Identify which cell holds the provided text, then report its [X, Y] central coordinate. 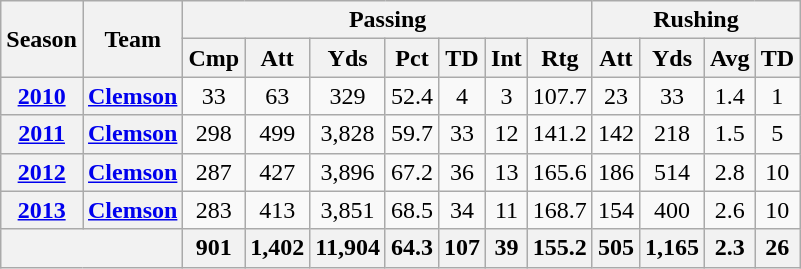
413 [278, 210]
165.6 [560, 172]
2013 [42, 210]
287 [214, 172]
68.5 [412, 210]
283 [214, 210]
2.8 [730, 172]
Rushing [696, 20]
218 [672, 134]
52.4 [412, 96]
59.7 [412, 134]
Team [132, 39]
107.7 [560, 96]
901 [214, 248]
12 [507, 134]
514 [672, 172]
2010 [42, 96]
36 [462, 172]
168.7 [560, 210]
3 [507, 96]
107 [462, 248]
Int [507, 58]
Avg [730, 58]
2.6 [730, 210]
39 [507, 248]
1 [777, 96]
3,851 [348, 210]
400 [672, 210]
5 [777, 134]
1.4 [730, 96]
505 [616, 248]
Cmp [214, 58]
11 [507, 210]
Season [42, 39]
499 [278, 134]
155.2 [560, 248]
1.5 [730, 134]
26 [777, 248]
329 [348, 96]
63 [278, 96]
4 [462, 96]
11,904 [348, 248]
34 [462, 210]
3,896 [348, 172]
186 [616, 172]
298 [214, 134]
64.3 [412, 248]
1,402 [278, 248]
13 [507, 172]
67.2 [412, 172]
2012 [42, 172]
141.2 [560, 134]
Pct [412, 58]
2011 [42, 134]
23 [616, 96]
154 [616, 210]
Rtg [560, 58]
1,165 [672, 248]
142 [616, 134]
Passing [388, 20]
2.3 [730, 248]
3,828 [348, 134]
427 [278, 172]
